Capture the cell that displays the provided text and extract its [x, y] central coordinate. 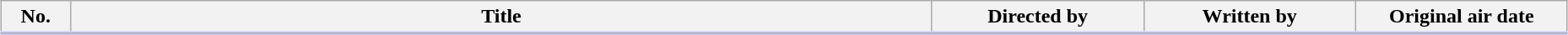
Original air date [1462, 17]
No. [35, 17]
Directed by [1038, 17]
Title [501, 17]
Written by [1249, 17]
